Output the (x, y) coordinate of the center of the cell containing the given text.  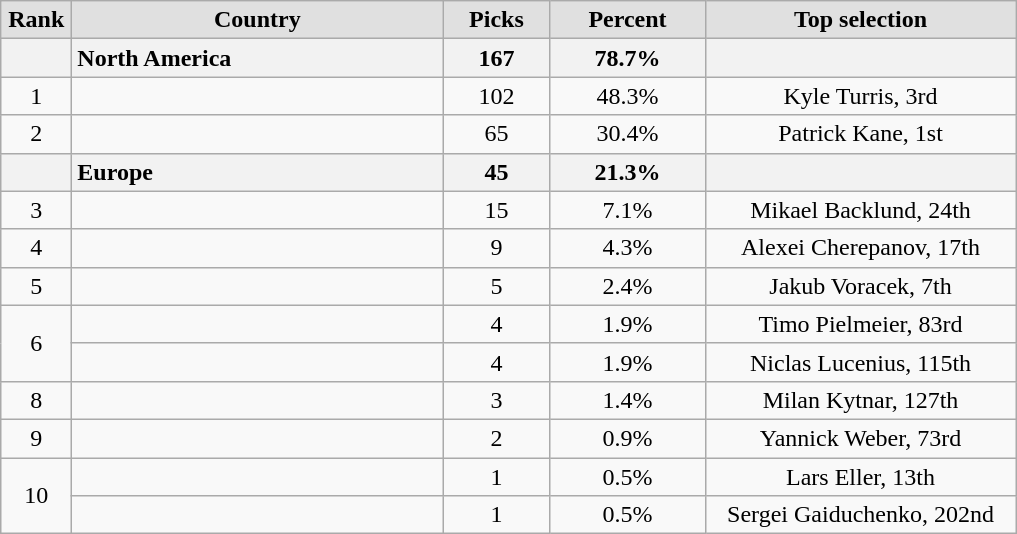
45 (496, 172)
0.9% (628, 438)
102 (496, 96)
8 (36, 400)
6 (36, 343)
Kyle Turris, 3rd (860, 96)
Percent (628, 20)
Country (258, 20)
Alexei Cherepanov, 17th (860, 248)
North America (258, 58)
Timo Pielmeier, 83rd (860, 324)
65 (496, 134)
Top selection (860, 20)
Patrick Kane, 1st (860, 134)
1.4% (628, 400)
Yannick Weber, 73rd (860, 438)
78.7% (628, 58)
15 (496, 210)
167 (496, 58)
48.3% (628, 96)
2.4% (628, 286)
Jakub Voracek, 7th (860, 286)
Mikael Backlund, 24th (860, 210)
Rank (36, 20)
Europe (258, 172)
10 (36, 496)
Lars Eller, 13th (860, 477)
Niclas Lucenius, 115th (860, 362)
Milan Kytnar, 127th (860, 400)
7.1% (628, 210)
Sergei Gaiduchenko, 202nd (860, 515)
4.3% (628, 248)
Picks (496, 20)
30.4% (628, 134)
21.3% (628, 172)
